Locate the cell with the specified text and output its [X, Y] center coordinate. 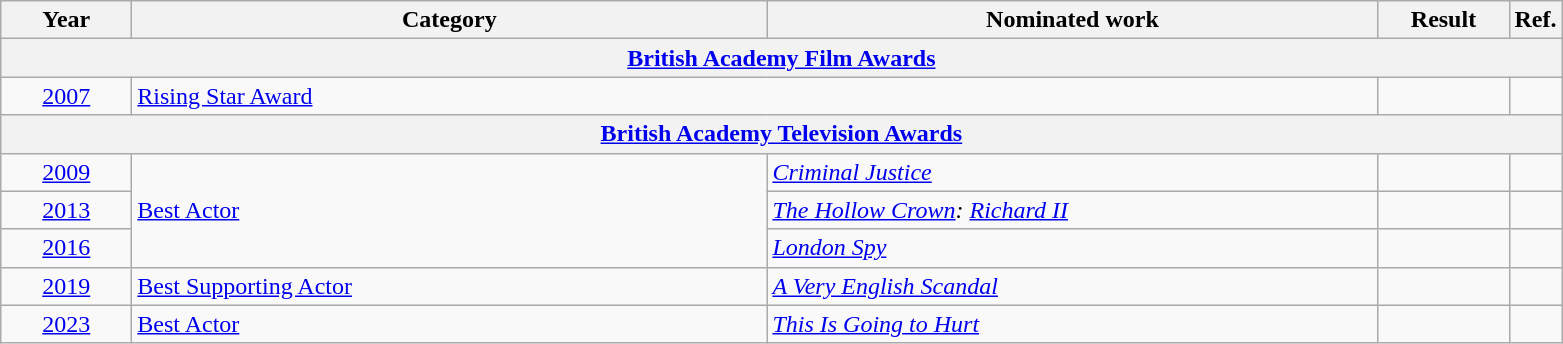
Ref. [1536, 20]
Best Supporting Actor [450, 286]
London Spy [1072, 248]
British Academy Film Awards [782, 58]
2016 [66, 248]
British Academy Television Awards [782, 134]
A Very English Scandal [1072, 286]
2007 [66, 96]
2009 [66, 172]
2023 [66, 324]
Rising Star Award [755, 96]
Category [450, 20]
This Is Going to Hurt [1072, 324]
Year [66, 20]
2019 [66, 286]
Criminal Justice [1072, 172]
Nominated work [1072, 20]
2013 [66, 210]
The Hollow Crown: Richard II [1072, 210]
Result [1444, 20]
